Provide the (X, Y) coordinate of the cell's center where the given text is located.  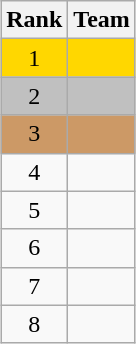
1 (34, 58)
2 (34, 96)
8 (34, 324)
3 (34, 134)
6 (34, 248)
4 (34, 172)
5 (34, 210)
Team (102, 20)
Rank (34, 20)
7 (34, 286)
